For the text-containing cell, return its midpoint in (X, Y) coordinate format. 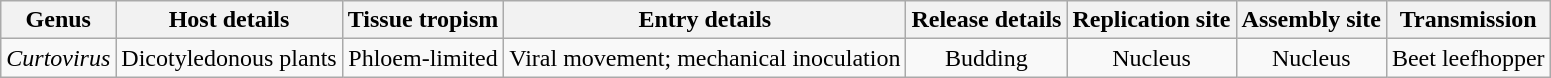
Dicotyledonous plants (229, 58)
Transmission (1468, 20)
Entry details (705, 20)
Assembly site (1311, 20)
Viral movement; mechanical inoculation (705, 58)
Release details (986, 20)
Budding (986, 58)
Beet leefhopper (1468, 58)
Host details (229, 20)
Phloem-limited (423, 58)
Tissue tropism (423, 20)
Curtovirus (58, 58)
Genus (58, 20)
Replication site (1152, 20)
